Return the (X, Y) coordinate for the center point of the cell that contains the specified text.  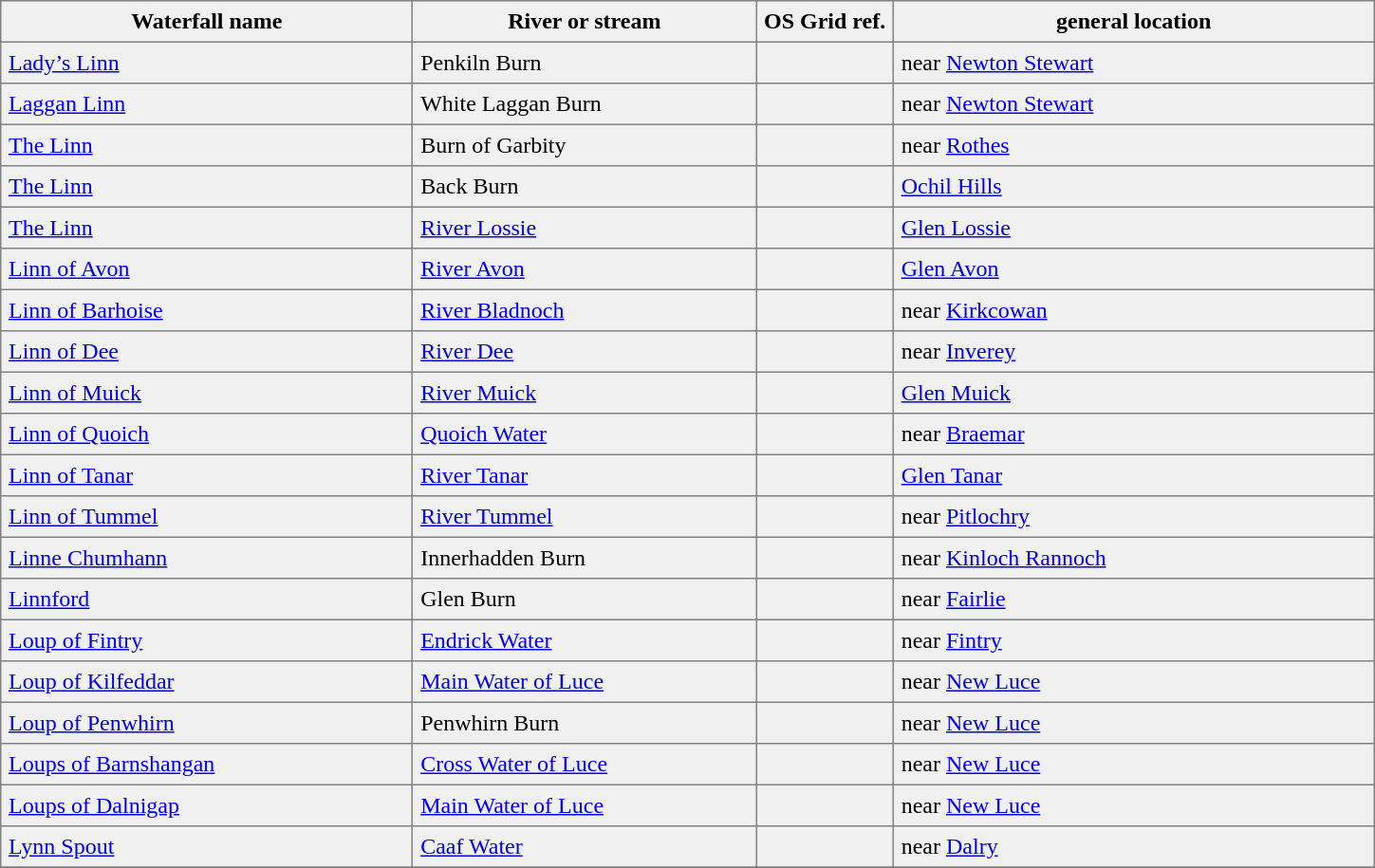
Lynn Spout (207, 847)
Linn of Dee (207, 352)
Glen Tanar (1133, 475)
near Rothes (1133, 145)
Linne Chumhann (207, 558)
near Kinloch Rannoch (1133, 558)
Lady’s Linn (207, 63)
near Fintry (1133, 640)
near Dalry (1133, 847)
Linn of Tummel (207, 517)
River Bladnoch (585, 310)
Linn of Barhoise (207, 310)
Loup of Penwhirn (207, 723)
Penkiln Burn (585, 63)
near Inverey (1133, 352)
Linnford (207, 600)
Innerhadden Burn (585, 558)
near Pitlochry (1133, 517)
Loup of Fintry (207, 640)
Linn of Tanar (207, 475)
Linn of Muick (207, 393)
Loups of Barnshangan (207, 765)
River Avon (585, 269)
Endrick Water (585, 640)
River Dee (585, 352)
Glen Lossie (1133, 228)
Glen Burn (585, 600)
Loup of Kilfeddar (207, 682)
White Laggan Burn (585, 104)
general location (1133, 22)
OS Grid ref. (826, 22)
Laggan Linn (207, 104)
Linn of Avon (207, 269)
River Tummel (585, 517)
Quoich Water (585, 434)
Waterfall name (207, 22)
Back Burn (585, 187)
near Fairlie (1133, 600)
River Muick (585, 393)
Glen Avon (1133, 269)
near Braemar (1133, 434)
near Kirkcowan (1133, 310)
Penwhirn Burn (585, 723)
River Tanar (585, 475)
Cross Water of Luce (585, 765)
Burn of Garbity (585, 145)
River or stream (585, 22)
Caaf Water (585, 847)
Ochil Hills (1133, 187)
River Lossie (585, 228)
Linn of Quoich (207, 434)
Glen Muick (1133, 393)
Loups of Dalnigap (207, 805)
